From the cell containing the given text, extract its center point as (X, Y) coordinate. 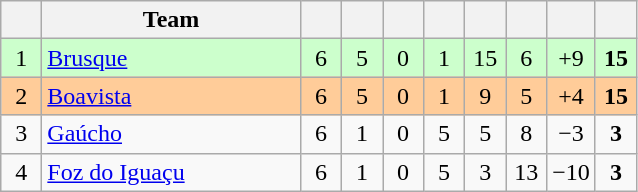
Boavista (172, 96)
4 (22, 172)
Foz do Iguaçu (172, 172)
Brusque (172, 58)
8 (526, 134)
−3 (572, 134)
Gaúcho (172, 134)
13 (526, 172)
Team (172, 20)
−10 (572, 172)
+9 (572, 58)
9 (486, 96)
+4 (572, 96)
2 (22, 96)
